Find where the given text appears and provide that cell's center as [x, y] coordinate. 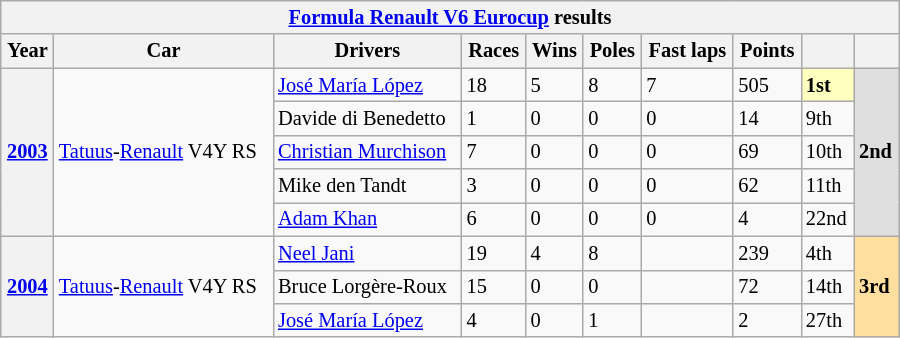
Poles [612, 51]
2nd [876, 152]
Mike den Tandt [368, 186]
505 [767, 85]
9th [828, 118]
3rd [876, 286]
10th [828, 152]
Points [767, 51]
14 [767, 118]
22nd [828, 219]
62 [767, 186]
Wins [555, 51]
69 [767, 152]
15 [494, 287]
1st [828, 85]
Bruce Lorgère-Roux [368, 287]
27th [828, 320]
6 [494, 219]
18 [494, 85]
Christian Murchison [368, 152]
Year [28, 51]
Drivers [368, 51]
Davide di Benedetto [368, 118]
4th [828, 253]
Neel Jani [368, 253]
Adam Khan [368, 219]
239 [767, 253]
2004 [28, 286]
2 [767, 320]
5 [555, 85]
Fast laps [687, 51]
Car [164, 51]
19 [494, 253]
Races [494, 51]
14th [828, 287]
2003 [28, 152]
Formula Renault V6 Eurocup results [450, 17]
72 [767, 287]
3 [494, 186]
11th [828, 186]
